Capture the cell that displays the provided text and extract its [X, Y] central coordinate. 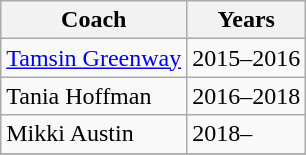
2016–2018 [246, 96]
Coach [94, 20]
2018– [246, 134]
Tania Hoffman [94, 96]
Years [246, 20]
Mikki Austin [94, 134]
Tamsin Greenway [94, 58]
2015–2016 [246, 58]
